For the text-containing cell, return its midpoint in (X, Y) coordinate format. 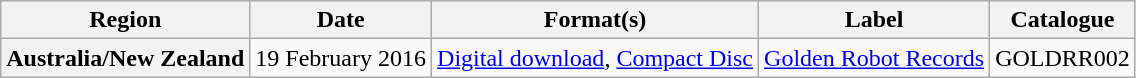
Digital download, Compact Disc (596, 58)
Australia/New Zealand (126, 58)
Label (874, 20)
Golden Robot Records (874, 58)
GOLDRR002 (1063, 58)
Region (126, 20)
Catalogue (1063, 20)
Format(s) (596, 20)
Date (341, 20)
19 February 2016 (341, 58)
